Find where the given text appears and provide that cell's center as (x, y) coordinate. 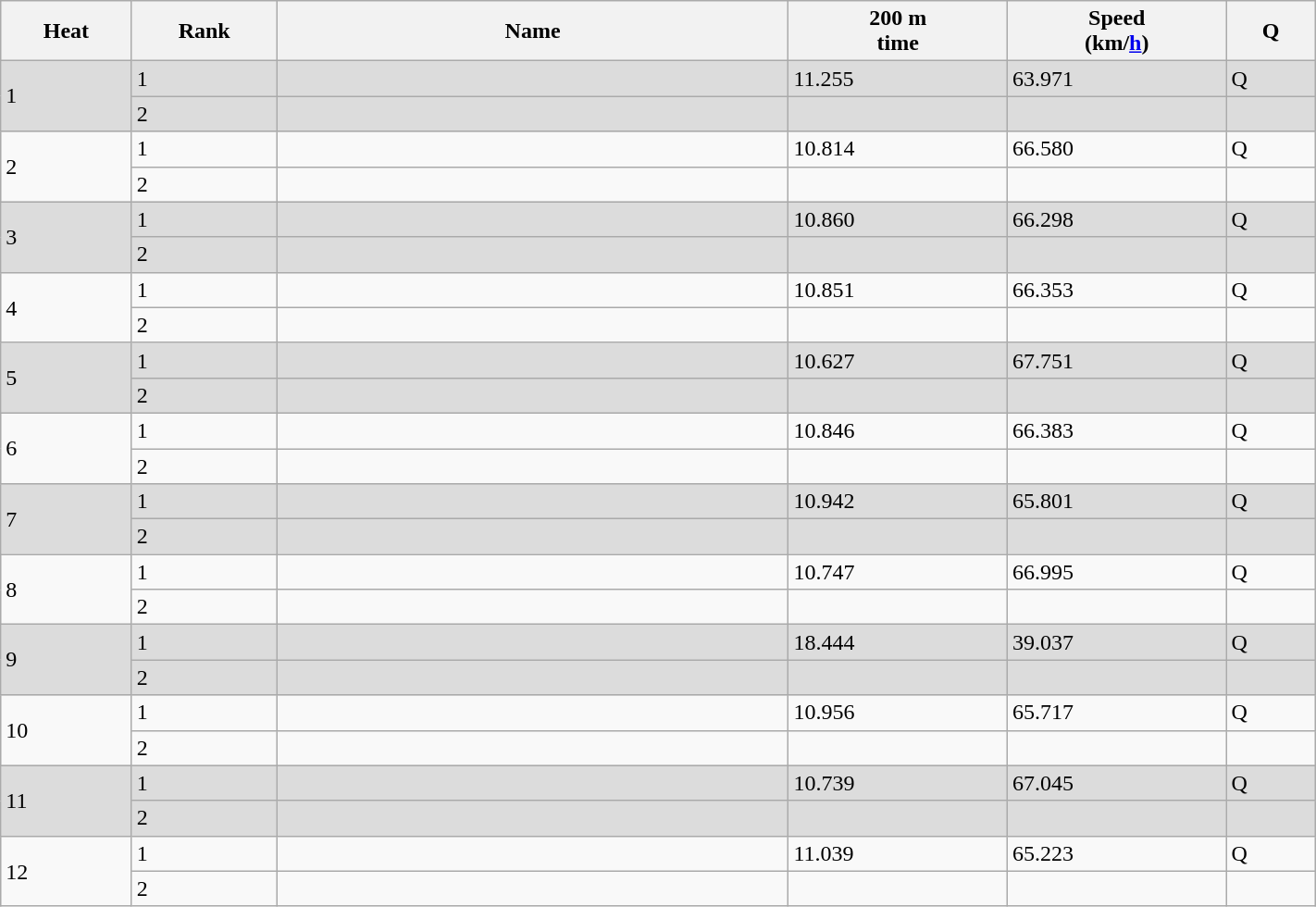
39.037 (1116, 642)
10.627 (898, 360)
10.860 (898, 219)
7 (67, 519)
66.383 (1116, 430)
10.942 (898, 502)
66.353 (1116, 290)
11 (67, 801)
67.045 (1116, 783)
66.995 (1116, 572)
10.851 (898, 290)
65.801 (1116, 502)
4 (67, 307)
10.747 (898, 572)
65.223 (1116, 853)
10.846 (898, 430)
67.751 (1116, 360)
63.971 (1116, 79)
3 (67, 237)
10 (67, 730)
Rank (204, 31)
Heat (67, 31)
5 (67, 378)
18.444 (898, 642)
65.717 (1116, 713)
10.814 (898, 149)
8 (67, 590)
66.580 (1116, 149)
66.298 (1116, 219)
10.956 (898, 713)
11.255 (898, 79)
10.739 (898, 783)
12 (67, 871)
Speed(km/h) (1116, 31)
11.039 (898, 853)
9 (67, 660)
200 mtime (898, 31)
6 (67, 448)
Name (533, 31)
